Output the (X, Y) coordinate of the center of the cell containing the given text.  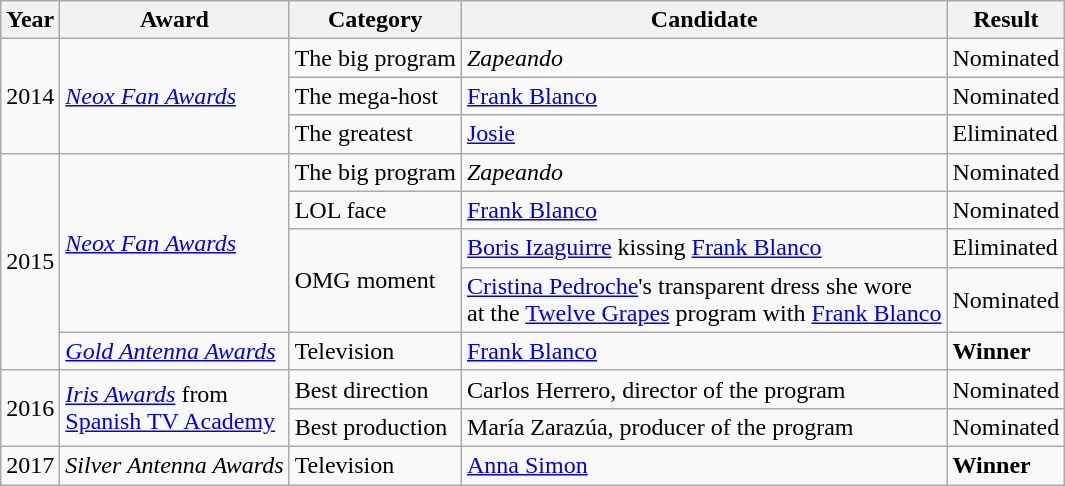
Cristina Pedroche's transparent dress she woreat the Twelve Grapes program with Frank Blanco (704, 300)
The mega-host (375, 96)
Carlos Herrero, director of the program (704, 389)
The greatest (375, 134)
Iris Awards fromSpanish TV Academy (174, 408)
Silver Antenna Awards (174, 465)
Boris Izaguirre kissing Frank Blanco (704, 248)
Category (375, 20)
Best direction (375, 389)
Result (1006, 20)
2016 (30, 408)
María Zarazúa, producer of the program (704, 427)
2017 (30, 465)
Anna Simon (704, 465)
Gold Antenna Awards (174, 351)
Award (174, 20)
Best production (375, 427)
2014 (30, 96)
2015 (30, 262)
Candidate (704, 20)
Josie (704, 134)
LOL face (375, 210)
OMG moment (375, 280)
Year (30, 20)
